Pinpoint the cell where the given text exists, returning its (X, Y) midpoint coordinate. 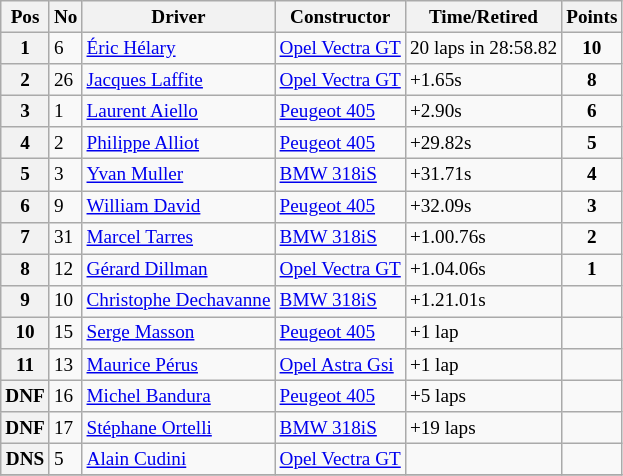
13 (66, 365)
Christophe Dechavanne (178, 301)
+2.90s (483, 111)
7 (26, 238)
Michel Bandura (178, 396)
Driver (178, 17)
16 (66, 396)
15 (66, 333)
Maurice Pérus (178, 365)
Time/Retired (483, 17)
+19 laps (483, 428)
Pos (26, 17)
Gérard Dillman (178, 270)
William David (178, 206)
17 (66, 428)
26 (66, 80)
12 (66, 270)
+5 laps (483, 396)
11 (26, 365)
31 (66, 238)
Points (592, 17)
+1.04.06s (483, 270)
+32.09s (483, 206)
Stéphane Ortelli (178, 428)
Laurent Aiello (178, 111)
Yvan Muller (178, 175)
+29.82s (483, 143)
20 laps in 28:58.82 (483, 48)
+1.65s (483, 80)
Marcel Tarres (178, 238)
+31.71s (483, 175)
Opel Astra Gsi (340, 365)
+1.21.01s (483, 301)
Constructor (340, 17)
Jacques Laffite (178, 80)
Philippe Alliot (178, 143)
+1.00.76s (483, 238)
Alain Cudini (178, 460)
DNS (26, 460)
Serge Masson (178, 333)
Éric Hélary (178, 48)
No (66, 17)
